Return (X, Y) of the center of cell containing provided text 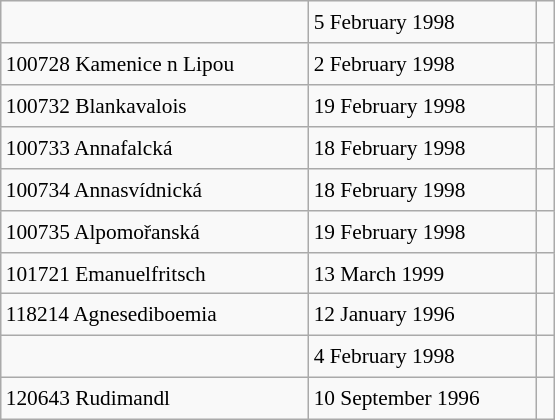
100728 Kamenice n Lipou (155, 64)
5 February 1998 (422, 22)
120643 Rudimandl (155, 399)
2 February 1998 (422, 64)
13 March 1999 (422, 273)
10 September 1996 (422, 399)
12 January 1996 (422, 315)
118214 Agnesediboemia (155, 315)
101721 Emanuelfritsch (155, 273)
100735 Alpomořanská (155, 231)
100732 Blankavalois (155, 106)
100733 Annafalcká (155, 148)
4 February 1998 (422, 357)
100734 Annasvídnická (155, 189)
